Return [X, Y] of the center of cell containing provided text 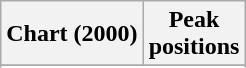
Chart (2000) [72, 34]
Peakpositions [194, 34]
